Extract the [x, y] coordinate from the center of the cell holding the provided text.  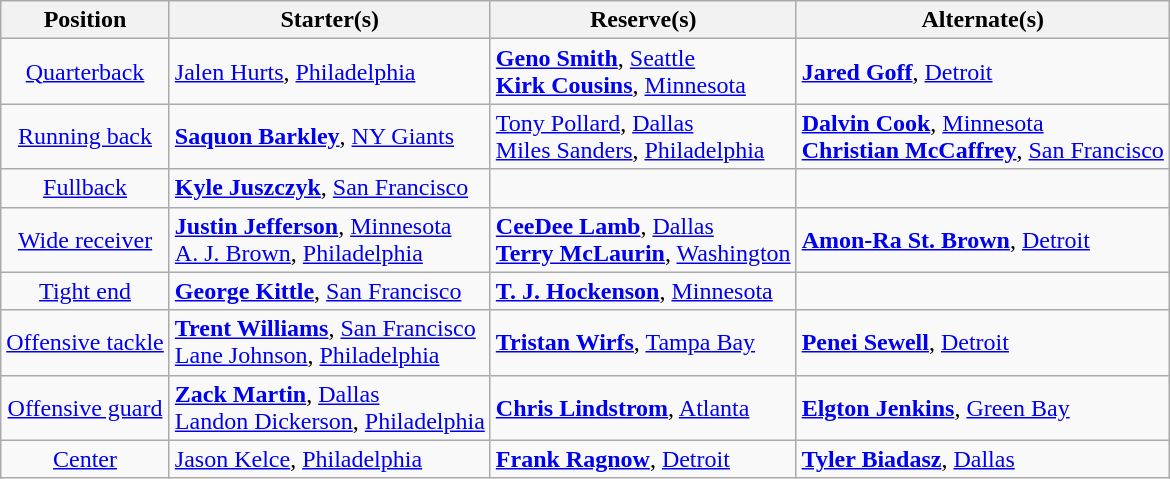
Starter(s) [330, 20]
Offensive guard [86, 408]
Tight end [86, 291]
Tony Pollard, Dallas Miles Sanders, Philadelphia [643, 136]
Dalvin Cook, Minnesota Christian McCaffrey, San Francisco [982, 136]
Offensive tackle [86, 342]
Quarterback [86, 72]
Geno Smith, Seattle Kirk Cousins, Minnesota [643, 72]
Position [86, 20]
Alternate(s) [982, 20]
Jared Goff, Detroit [982, 72]
Jason Kelce, Philadelphia [330, 459]
Reserve(s) [643, 20]
Justin Jefferson, Minnesota A. J. Brown, Philadelphia [330, 240]
Zack Martin, Dallas Landon Dickerson, Philadelphia [330, 408]
Kyle Juszczyk, San Francisco [330, 188]
Tyler Biadasz, Dallas [982, 459]
Saquon Barkley, NY Giants [330, 136]
Tristan Wirfs, Tampa Bay [643, 342]
Elgton Jenkins, Green Bay [982, 408]
Amon-Ra St. Brown, Detroit [982, 240]
Frank Ragnow, Detroit [643, 459]
Fullback [86, 188]
Wide receiver [86, 240]
Trent Williams, San Francisco Lane Johnson, Philadelphia [330, 342]
Running back [86, 136]
Penei Sewell, Detroit [982, 342]
Center [86, 459]
T. J. Hockenson, Minnesota [643, 291]
George Kittle, San Francisco [330, 291]
CeeDee Lamb, Dallas Terry McLaurin, Washington [643, 240]
Jalen Hurts, Philadelphia [330, 72]
Chris Lindstrom, Atlanta [643, 408]
